From the cell containing the given text, extract its center point as [X, Y] coordinate. 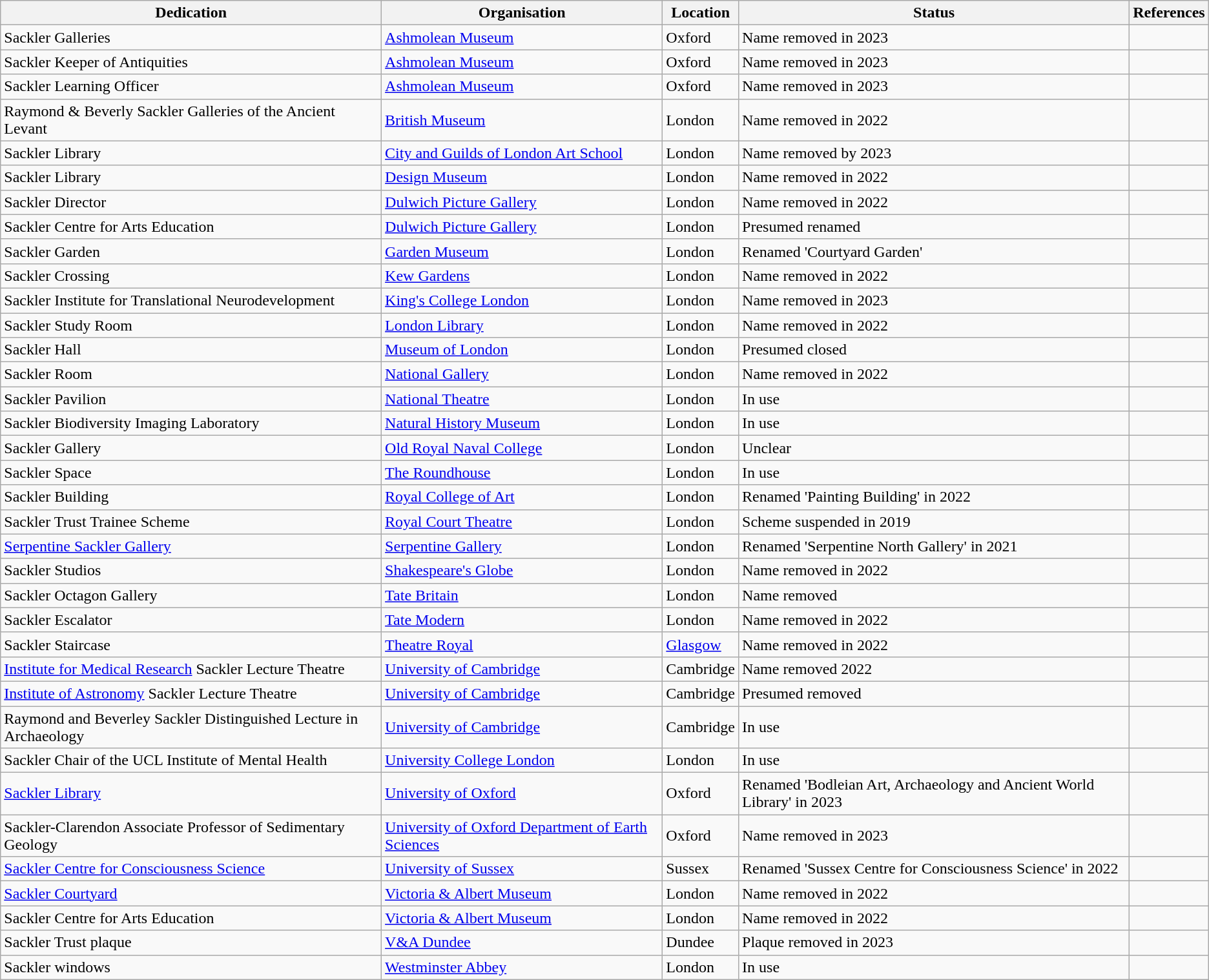
Serpentine Sackler Gallery [191, 546]
Serpentine Gallery [522, 546]
The Roundhouse [522, 473]
City and Guilds of London Art School [522, 153]
Shakespeare's Globe [522, 571]
Raymond & Beverly Sackler Galleries of the Ancient Levant [191, 120]
King's College London [522, 300]
Name removed [934, 595]
Sackler Pavilion [191, 399]
Sackler windows [191, 967]
Renamed 'Painting Building' in 2022 [934, 497]
Sackler Director [191, 202]
Sackler Escalator [191, 620]
Theatre Royal [522, 644]
Sackler Building [191, 497]
Tate Britain [522, 595]
Design Museum [522, 178]
Old Royal Naval College [522, 448]
Renamed 'Serpentine North Gallery' in 2021 [934, 546]
Museum of London [522, 350]
Name removed 2022 [934, 669]
References [1169, 13]
Sackler-Clarendon Associate Professor of Sedimentary Geology [191, 835]
Scheme suspended in 2019 [934, 522]
Sackler Crossing [191, 276]
Renamed 'Courtyard Garden' [934, 251]
Dundee [701, 943]
Name removed by 2023 [934, 153]
University of Oxford Department of Earth Sciences [522, 835]
Sackler Gallery [191, 448]
Sackler Institute for Translational Neurodevelopment [191, 300]
Sackler Trust Trainee Scheme [191, 522]
Sackler Study Room [191, 325]
University of Oxford [522, 794]
Tate Modern [522, 620]
Sackler Galleries [191, 37]
Location [701, 13]
Status [934, 13]
London Library [522, 325]
Renamed 'Bodleian Art, Archaeology and Ancient World Library' in 2023 [934, 794]
Presumed removed [934, 693]
Garden Museum [522, 251]
Sackler Studios [191, 571]
Sackler Biodiversity Imaging Laboratory [191, 424]
Sackler Room [191, 374]
Dedication [191, 13]
Sackler Keeper of Antiquities [191, 62]
Plaque removed in 2023 [934, 943]
Presumed renamed [934, 227]
Raymond and Beverley Sackler Distinguished Lecture in Archaeology [191, 727]
Organisation [522, 13]
Institute of Astronomy Sackler Lecture Theatre [191, 693]
Sackler Trust plaque [191, 943]
Sackler Garden [191, 251]
Sackler Centre for Consciousness Science [191, 869]
Sussex [701, 869]
Sackler Space [191, 473]
Sackler Staircase [191, 644]
Sackler Courtyard [191, 893]
National Theatre [522, 399]
Natural History Museum [522, 424]
University of Sussex [522, 869]
Glasgow [701, 644]
Sackler Octagon Gallery [191, 595]
National Gallery [522, 374]
British Museum [522, 120]
Kew Gardens [522, 276]
Royal Court Theatre [522, 522]
University College London [522, 761]
Royal College of Art [522, 497]
Renamed 'Sussex Centre for Consciousness Science' in 2022 [934, 869]
Sackler Chair of the UCL Institute of Mental Health [191, 761]
V&A Dundee [522, 943]
Sackler Hall [191, 350]
Westminster Abbey [522, 967]
Institute for Medical Research Sackler Lecture Theatre [191, 669]
Unclear [934, 448]
Sackler Learning Officer [191, 87]
Presumed closed [934, 350]
